Return the (x, y) coordinate for the center point of the cell that contains the specified text.  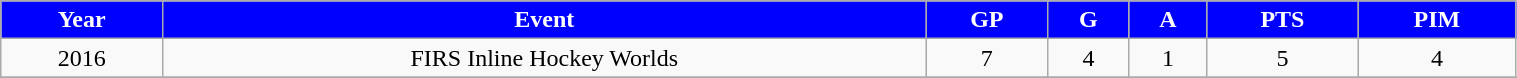
A (1168, 20)
GP (987, 20)
G (1088, 20)
1 (1168, 58)
5 (1282, 58)
Year (82, 20)
2016 (82, 58)
PIM (1437, 20)
PTS (1282, 20)
7 (987, 58)
Event (544, 20)
FIRS Inline Hockey Worlds (544, 58)
